Return the [X, Y] coordinate for the center point of the cell that contains the specified text.  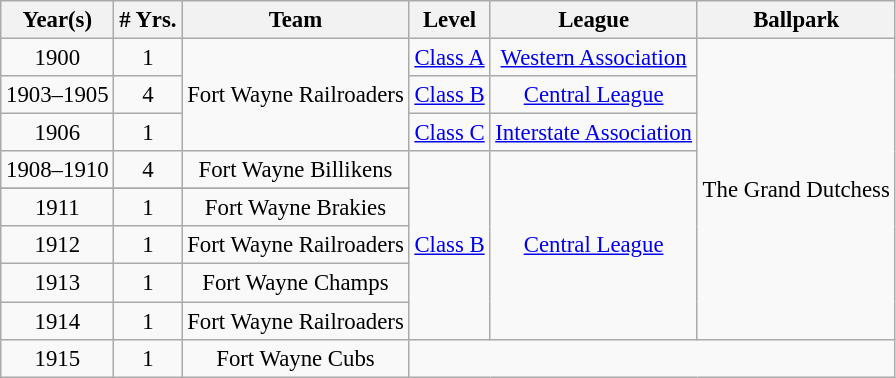
Fort Wayne Billikens [296, 170]
Class A [450, 58]
1903–1905 [58, 95]
The Grand Dutchess [796, 190]
Western Association [594, 58]
Team [296, 20]
# Yrs. [148, 20]
Fort Wayne Brakies [296, 208]
1913 [58, 283]
1914 [58, 321]
1900 [58, 58]
Ballpark [796, 20]
Fort Wayne Cubs [296, 358]
1912 [58, 245]
Class C [450, 133]
League [594, 20]
Level [450, 20]
1911 [58, 208]
1908–1910 [58, 170]
1906 [58, 133]
Year(s) [58, 20]
Fort Wayne Champs [296, 283]
1915 [58, 358]
Interstate Association [594, 133]
